For the text-containing cell, return its midpoint in (X, Y) coordinate format. 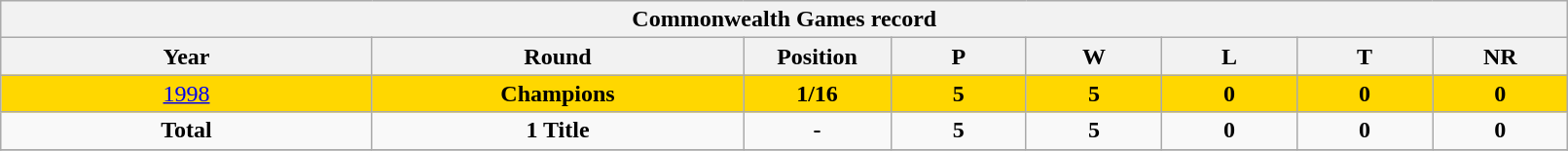
NR (1501, 57)
- (818, 131)
W (1094, 57)
Round (558, 57)
Year (187, 57)
P (958, 57)
1998 (187, 94)
Champions (558, 94)
Total (187, 131)
Commonwealth Games record (784, 19)
1/16 (818, 94)
Position (818, 57)
1 Title (558, 131)
L (1228, 57)
T (1365, 57)
